Detect which cell encompasses the target text, then output its (x, y) center coordinate. 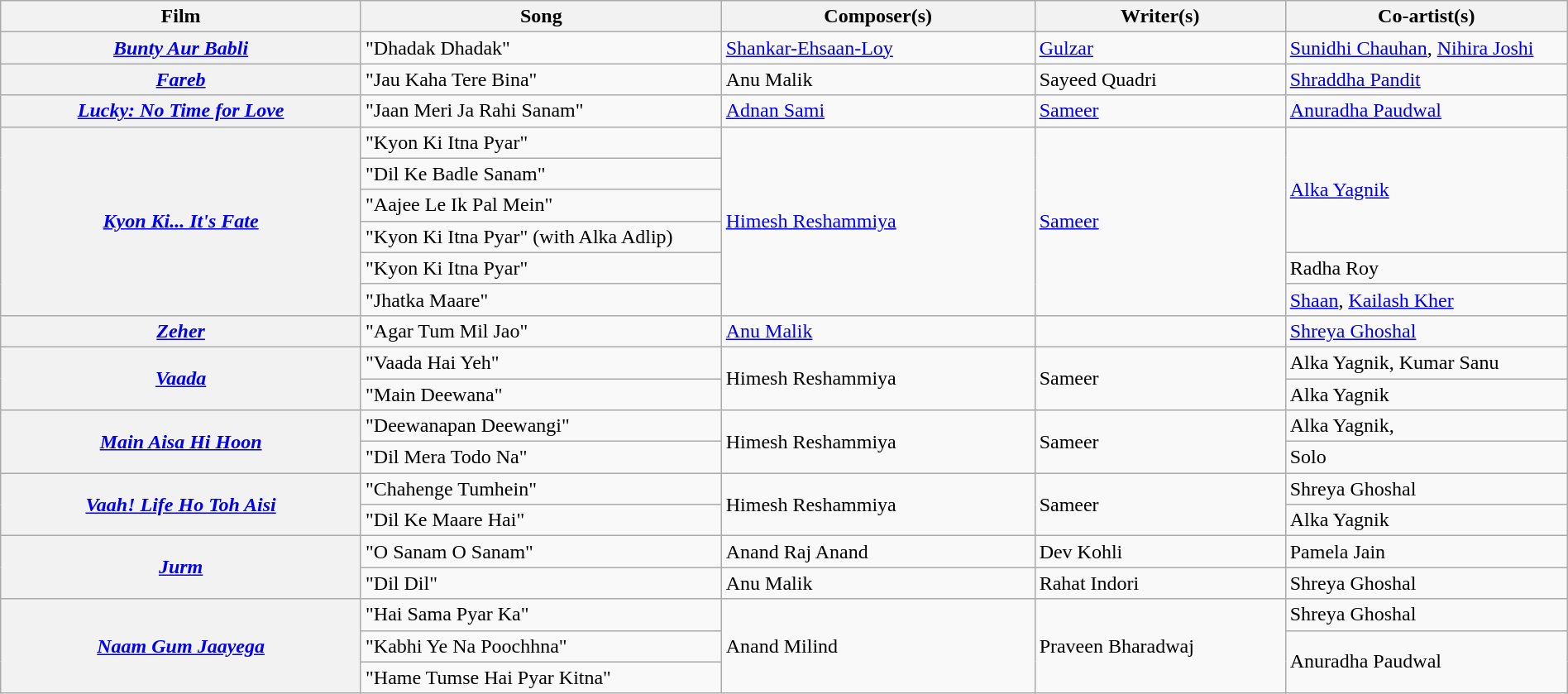
"Kabhi Ye Na Poochhna" (541, 646)
"Hame Tumse Hai Pyar Kitna" (541, 677)
Naam Gum Jaayega (181, 646)
Shaan, Kailash Kher (1426, 299)
Composer(s) (878, 17)
Praveen Bharadwaj (1159, 646)
"Aajee Le Ik Pal Mein" (541, 205)
Fareb (181, 79)
Vaada (181, 378)
Main Aisa Hi Hoon (181, 442)
Lucky: No Time for Love (181, 111)
Adnan Sami (878, 111)
Dev Kohli (1159, 552)
Alka Yagnik, (1426, 426)
"Jaan Meri Ja Rahi Sanam" (541, 111)
Sunidhi Chauhan, Nihira Joshi (1426, 48)
Song (541, 17)
"O Sanam O Sanam" (541, 552)
"Dhadak Dhadak" (541, 48)
Alka Yagnik, Kumar Sanu (1426, 362)
"Chahenge Tumhein" (541, 489)
"Kyon Ki Itna Pyar" (with Alka Adlip) (541, 237)
"Jau Kaha Tere Bina" (541, 79)
Writer(s) (1159, 17)
Gulzar (1159, 48)
"Dil Dil" (541, 583)
"Dil Ke Badle Sanam" (541, 174)
Shankar-Ehsaan-Loy (878, 48)
Shraddha Pandit (1426, 79)
Rahat Indori (1159, 583)
Radha Roy (1426, 268)
Solo (1426, 457)
"Dil Mera Todo Na" (541, 457)
"Main Deewana" (541, 395)
Bunty Aur Babli (181, 48)
"Hai Sama Pyar Ka" (541, 615)
"Jhatka Maare" (541, 299)
"Deewanapan Deewangi" (541, 426)
"Vaada Hai Yeh" (541, 362)
Film (181, 17)
Jurm (181, 567)
Anand Raj Anand (878, 552)
Pamela Jain (1426, 552)
"Agar Tum Mil Jao" (541, 331)
Kyon Ki... It's Fate (181, 221)
Vaah! Life Ho Toh Aisi (181, 505)
Sayeed Quadri (1159, 79)
Co-artist(s) (1426, 17)
"Dil Ke Maare Hai" (541, 520)
Zeher (181, 331)
Anand Milind (878, 646)
